For the text-containing cell, return its midpoint in (X, Y) coordinate format. 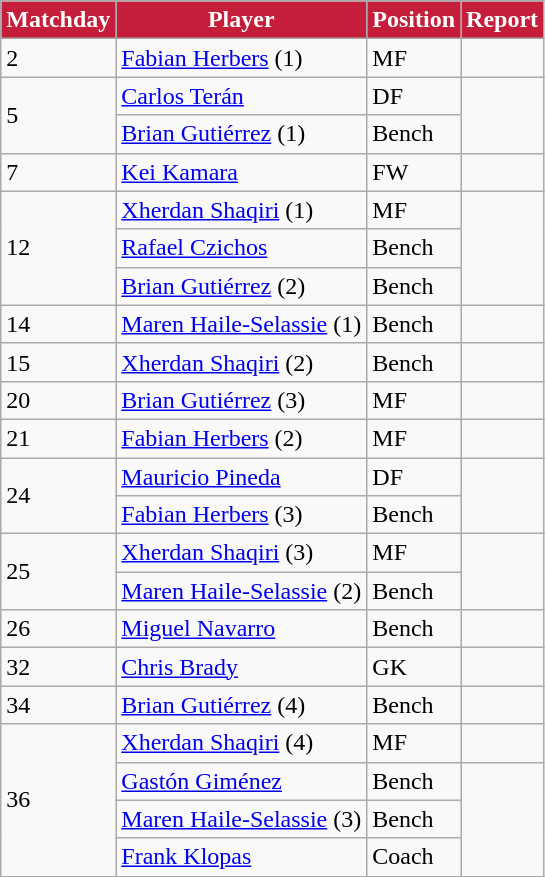
Maren Haile-Selassie (2) (242, 591)
Fabian Herbers (2) (242, 438)
Kei Kamara (242, 172)
FW (414, 172)
Xherdan Shaqiri (3) (242, 553)
Maren Haile-Selassie (3) (242, 819)
GK (414, 667)
Maren Haile-Selassie (1) (242, 324)
Coach (414, 857)
Chris Brady (242, 667)
15 (58, 362)
Matchday (58, 20)
25 (58, 572)
20 (58, 400)
5 (58, 115)
Position (414, 20)
34 (58, 705)
24 (58, 496)
Carlos Terán (242, 96)
Fabian Herbers (3) (242, 515)
Xherdan Shaqiri (2) (242, 362)
Frank Klopas (242, 857)
Brian Gutiérrez (3) (242, 400)
Report (502, 20)
Brian Gutiérrez (2) (242, 286)
Xherdan Shaqiri (1) (242, 210)
Xherdan Shaqiri (4) (242, 743)
2 (58, 58)
21 (58, 438)
36 (58, 800)
Player (242, 20)
Gastón Giménez (242, 781)
12 (58, 248)
Rafael Czichos (242, 248)
26 (58, 629)
32 (58, 667)
Miguel Navarro (242, 629)
Fabian Herbers (1) (242, 58)
14 (58, 324)
Brian Gutiérrez (1) (242, 134)
Mauricio Pineda (242, 477)
Brian Gutiérrez (4) (242, 705)
7 (58, 172)
